Search for the cell housing the specified text and yield its [X, Y] center coordinate. 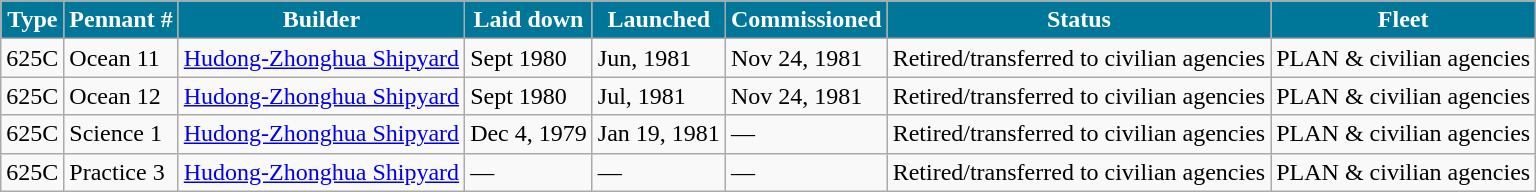
Status [1079, 20]
Dec 4, 1979 [529, 134]
Ocean 12 [121, 96]
Pennant # [121, 20]
Science 1 [121, 134]
Jul, 1981 [658, 96]
Jun, 1981 [658, 58]
Commissioned [806, 20]
Fleet [1404, 20]
Launched [658, 20]
Practice 3 [121, 172]
Type [32, 20]
Laid down [529, 20]
Jan 19, 1981 [658, 134]
Builder [321, 20]
Ocean 11 [121, 58]
